Locate the cell with the specified text and output its [X, Y] center coordinate. 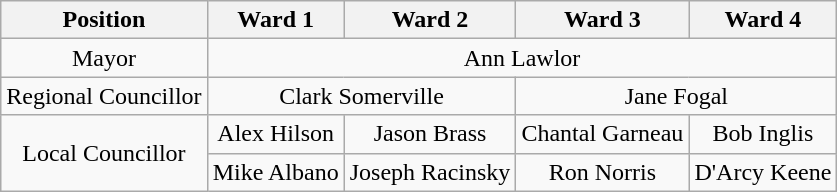
Ward 2 [430, 20]
Ward 1 [276, 20]
Mayor [104, 58]
Jane Fogal [676, 96]
Ward 3 [602, 20]
Jason Brass [430, 134]
Bob Inglis [763, 134]
Position [104, 20]
Mike Albano [276, 172]
Alex Hilson [276, 134]
Ann Lawlor [522, 58]
Joseph Racinsky [430, 172]
Chantal Garneau [602, 134]
D'Arcy Keene [763, 172]
Regional Councillor [104, 96]
Clark Somerville [362, 96]
Ron Norris [602, 172]
Local Councillor [104, 153]
Ward 4 [763, 20]
